Detect which cell encompasses the target text, then output its [X, Y] center coordinate. 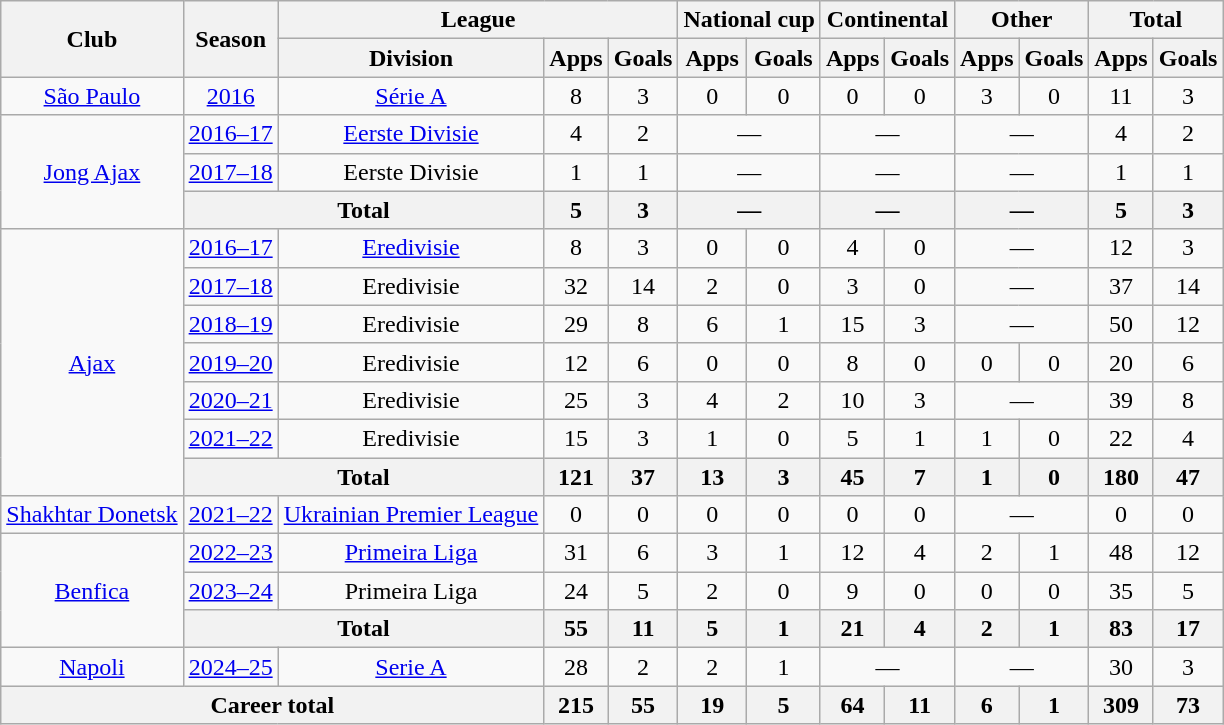
2018–19 [230, 324]
9 [852, 591]
Ajax [92, 362]
National cup [749, 20]
Série A [411, 96]
30 [1121, 667]
Continental [887, 20]
Benfica [92, 591]
Jong Ajax [92, 172]
League [478, 20]
10 [852, 400]
215 [576, 705]
24 [576, 591]
Napoli [92, 667]
19 [712, 705]
Division [411, 58]
7 [920, 477]
2016 [230, 96]
Serie A [411, 667]
2020–21 [230, 400]
Shakhtar Donetsk [92, 515]
22 [1121, 438]
Season [230, 39]
20 [1121, 362]
31 [576, 553]
Other [1022, 20]
47 [1188, 477]
2022–23 [230, 553]
13 [712, 477]
17 [1188, 629]
39 [1121, 400]
32 [576, 286]
35 [1121, 591]
29 [576, 324]
Club [92, 39]
2019–20 [230, 362]
2024–25 [230, 667]
21 [852, 629]
São Paulo [92, 96]
121 [576, 477]
28 [576, 667]
2023–24 [230, 591]
64 [852, 705]
25 [576, 400]
50 [1121, 324]
Career total [272, 705]
180 [1121, 477]
73 [1188, 705]
83 [1121, 629]
309 [1121, 705]
Ukrainian Premier League [411, 515]
48 [1121, 553]
45 [852, 477]
